Identify which cell holds the provided text, then report its (X, Y) central coordinate. 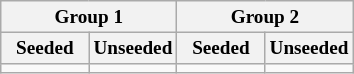
Group 2 (265, 17)
Group 1 (89, 17)
